Pinpoint the cell where the given text exists, returning its [X, Y] midpoint coordinate. 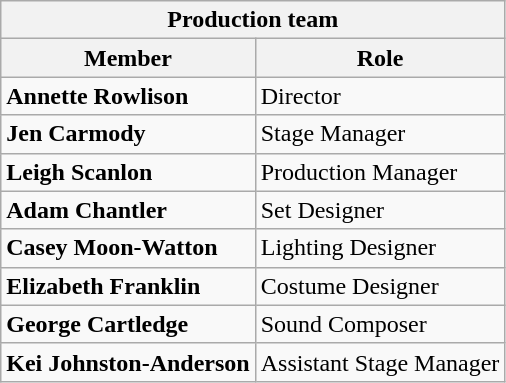
Adam Chantler [128, 210]
Member [128, 58]
Assistant Stage Manager [380, 362]
George Cartledge [128, 324]
Casey Moon-Watton [128, 248]
Annette Rowlison [128, 96]
Production team [253, 20]
Set Designer [380, 210]
Production Manager [380, 172]
Lighting Designer [380, 248]
Kei Johnston-Anderson [128, 362]
Elizabeth Franklin [128, 286]
Leigh Scanlon [128, 172]
Role [380, 58]
Jen Carmody [128, 134]
Costume Designer [380, 286]
Stage Manager [380, 134]
Sound Composer [380, 324]
Director [380, 96]
